Find where the given text appears and provide that cell's center as [X, Y] coordinate. 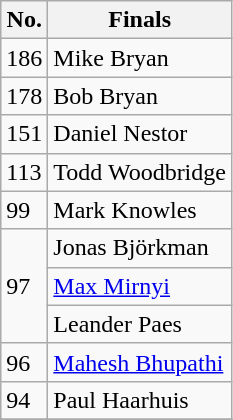
Max Mirnyi [140, 286]
99 [24, 210]
Bob Bryan [140, 96]
Mike Bryan [140, 58]
Mahesh Bhupathi [140, 362]
96 [24, 362]
Daniel Nestor [140, 134]
97 [24, 286]
186 [24, 58]
113 [24, 172]
151 [24, 134]
Todd Woodbridge [140, 172]
Leander Paes [140, 324]
Paul Haarhuis [140, 400]
Mark Knowles [140, 210]
94 [24, 400]
No. [24, 20]
Jonas Björkman [140, 248]
Finals [140, 20]
178 [24, 96]
